Capture the cell that displays the provided text and extract its (X, Y) central coordinate. 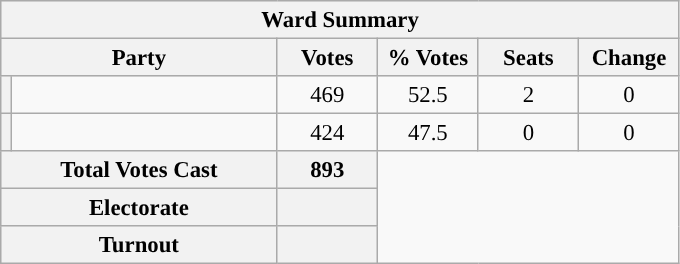
424 (328, 133)
Ward Summary (340, 20)
Turnout (139, 245)
Party (139, 58)
47.5 (428, 133)
2 (528, 95)
52.5 (428, 95)
% Votes (428, 58)
Change (630, 58)
Seats (528, 58)
469 (328, 95)
893 (328, 170)
Total Votes Cast (139, 170)
Votes (328, 58)
Electorate (139, 208)
